Output the (x, y) coordinate of the center of the cell containing the given text.  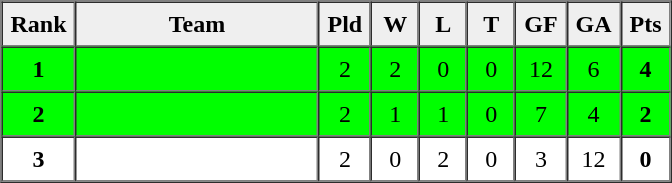
W (395, 24)
GF (540, 24)
Pld (346, 24)
7 (540, 114)
GA (594, 24)
Pts (646, 24)
T (491, 24)
6 (594, 68)
L (443, 24)
Team (198, 24)
Rank (39, 24)
